From the cell containing the given text, extract its center point as [X, Y] coordinate. 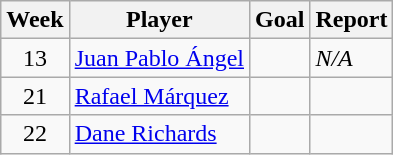
Player [159, 20]
Juan Pablo Ángel [159, 58]
Goal [280, 20]
Rafael Márquez [159, 96]
N/A [352, 58]
Report [352, 20]
Week [35, 20]
22 [35, 134]
21 [35, 96]
Dane Richards [159, 134]
13 [35, 58]
